Output the [x, y] coordinate of the center of the cell containing the given text.  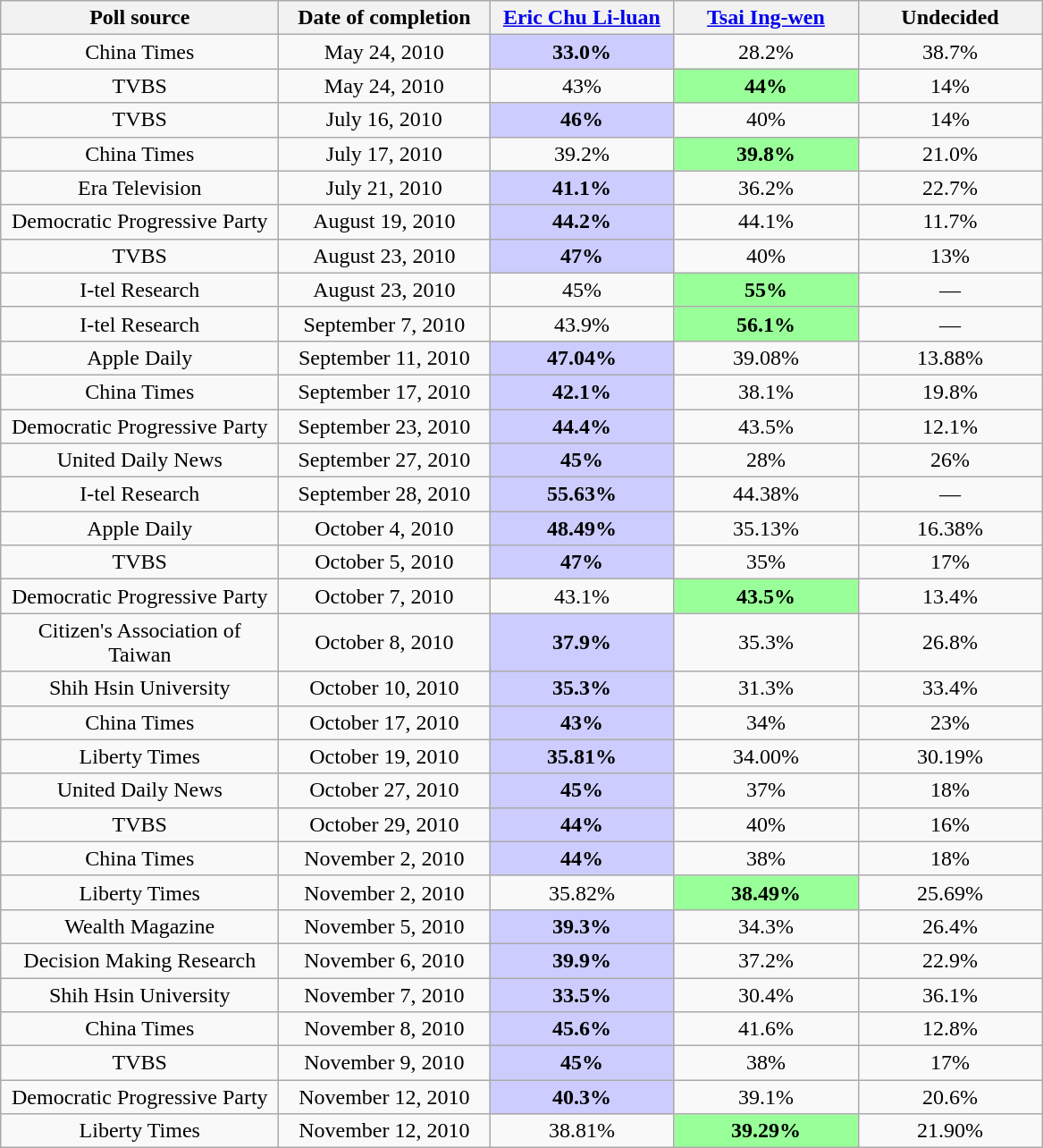
39.1% [766, 1097]
30.4% [766, 995]
44.2% [582, 222]
21.0% [950, 154]
35.13% [766, 528]
42.1% [582, 392]
13.4% [950, 596]
46% [582, 120]
37.2% [766, 960]
33.5% [582, 995]
Wealth Magazine [139, 926]
40.3% [582, 1097]
47.04% [582, 358]
Date of completion [384, 18]
43.9% [582, 324]
Decision Making Research [139, 960]
12.1% [950, 426]
October 8, 2010 [384, 642]
November 9, 2010 [384, 1063]
36.1% [950, 995]
38.49% [766, 892]
September 27, 2010 [384, 460]
34.00% [766, 756]
November 8, 2010 [384, 1029]
October 19, 2010 [384, 756]
34.3% [766, 926]
16% [950, 824]
November 7, 2010 [384, 995]
37.9% [582, 642]
19.8% [950, 392]
55% [766, 290]
16.38% [950, 528]
Poll source [139, 18]
11.7% [950, 222]
13% [950, 256]
October 10, 2010 [384, 688]
September 11, 2010 [384, 358]
August 19, 2010 [384, 222]
21.90% [950, 1131]
35.81% [582, 756]
September 23, 2010 [384, 426]
34% [766, 722]
October 17, 2010 [384, 722]
38.1% [766, 392]
33.4% [950, 688]
39.8% [766, 154]
56.1% [766, 324]
July 21, 2010 [384, 188]
35.82% [582, 892]
39.9% [582, 960]
October 5, 2010 [384, 562]
31.3% [766, 688]
28% [766, 460]
26% [950, 460]
October 7, 2010 [384, 596]
44.38% [766, 494]
43.1% [582, 596]
39.29% [766, 1131]
45.6% [582, 1029]
39.3% [582, 926]
October 4, 2010 [384, 528]
44.4% [582, 426]
38.7% [950, 52]
Undecided [950, 18]
October 27, 2010 [384, 790]
20.6% [950, 1097]
39.08% [766, 358]
September 7, 2010 [384, 324]
33.0% [582, 52]
55.63% [582, 494]
48.49% [582, 528]
37% [766, 790]
12.8% [950, 1029]
September 17, 2010 [384, 392]
November 5, 2010 [384, 926]
September 28, 2010 [384, 494]
Eric Chu Li-luan [582, 18]
25.69% [950, 892]
44.1% [766, 222]
Tsai Ing-wen [766, 18]
Era Television [139, 188]
22.9% [950, 960]
July 16, 2010 [384, 120]
35% [766, 562]
39.2% [582, 154]
13.88% [950, 358]
41.6% [766, 1029]
November 6, 2010 [384, 960]
July 17, 2010 [384, 154]
22.7% [950, 188]
26.8% [950, 642]
26.4% [950, 926]
October 29, 2010 [384, 824]
23% [950, 722]
38.81% [582, 1131]
28.2% [766, 52]
Citizen's Association of Taiwan [139, 642]
30.19% [950, 756]
41.1% [582, 188]
36.2% [766, 188]
